Capture the cell that displays the provided text and extract its (x, y) central coordinate. 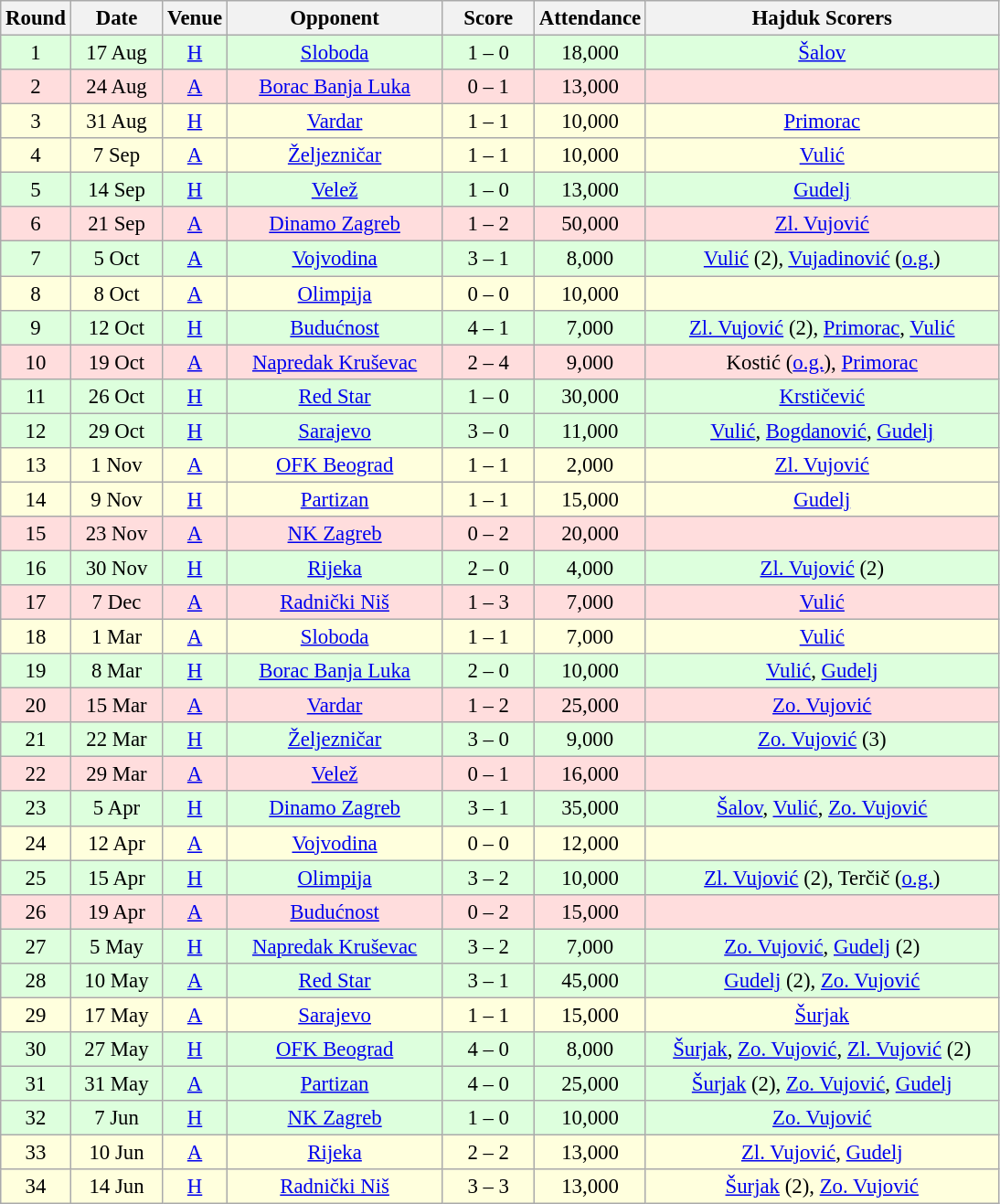
2,000 (590, 465)
32 (36, 1118)
24 Aug (117, 87)
19 Oct (117, 362)
Zo. Vujović (3) (822, 740)
Venue (196, 18)
1 Nov (117, 465)
29 (36, 1015)
9 Nov (117, 499)
Round (36, 18)
34 (36, 1187)
Šalov, Vulić, Zo. Vujović (822, 809)
17 (36, 602)
20 (36, 706)
21 (36, 740)
12,000 (590, 843)
11,000 (590, 431)
Zl. Vujović, Gudelj (822, 1153)
15 (36, 534)
12 (36, 431)
17 Aug (117, 53)
24 (36, 843)
7 Sep (117, 155)
Hajduk Scorers (822, 18)
13 (36, 465)
29 Oct (117, 431)
4,000 (590, 568)
8 (36, 293)
22 Mar (117, 740)
23 Nov (117, 534)
12 Oct (117, 327)
50,000 (590, 224)
4 (36, 155)
2 – 4 (488, 362)
Zl. Vujović (2) (822, 568)
31 (36, 1083)
12 Apr (117, 843)
Šalov (822, 53)
1 Mar (117, 637)
9 (36, 327)
3 (36, 122)
2 – 2 (488, 1153)
29 Mar (117, 774)
5 Oct (117, 259)
2 (36, 87)
7 Dec (117, 602)
19 Apr (117, 911)
45,000 (590, 981)
Krstičević (822, 396)
7 (36, 259)
Zo. Vujović, Gudelj (2) (822, 946)
Date (117, 18)
30 Nov (117, 568)
17 May (117, 1015)
Score (488, 18)
23 (36, 809)
27 (36, 946)
Kostić (o.g.), Primorac (822, 362)
18,000 (590, 53)
30,000 (590, 396)
8 Mar (117, 671)
Šurjak (2), Zo. Vujović (822, 1187)
22 (36, 774)
5 Apr (117, 809)
31 May (117, 1083)
Primorac (822, 122)
Gudelj (2), Zo. Vujović (822, 981)
15 Apr (117, 878)
30 (36, 1050)
15 Mar (117, 706)
5 (36, 190)
10 Jun (117, 1153)
28 (36, 981)
Vulić, Bogdanović, Gudelj (822, 431)
Šurjak, Zo. Vujović, Zl. Vujović (2) (822, 1050)
10 (36, 362)
14 Jun (117, 1187)
Šurjak (822, 1015)
26 (36, 911)
14 (36, 499)
16 (36, 568)
Opponent (335, 18)
Vulić (2), Vujadinović (o.g.) (822, 259)
14 Sep (117, 190)
3 – 3 (488, 1187)
27 May (117, 1050)
16,000 (590, 774)
21 Sep (117, 224)
7 Jun (117, 1118)
5 May (117, 946)
10 May (117, 981)
26 Oct (117, 396)
Šurjak (2), Zo. Vujović, Gudelj (822, 1083)
35,000 (590, 809)
19 (36, 671)
31 Aug (117, 122)
Zl. Vujović (2), Terčič (o.g.) (822, 878)
1 (36, 53)
18 (36, 637)
Zl. Vujović (2), Primorac, Vulić (822, 327)
25 (36, 878)
33 (36, 1153)
11 (36, 396)
Vulić, Gudelj (822, 671)
4 – 1 (488, 327)
20,000 (590, 534)
Attendance (590, 18)
1 – 3 (488, 602)
8 Oct (117, 293)
6 (36, 224)
